Return the [X, Y] coordinate for the center point of the cell that contains the specified text.  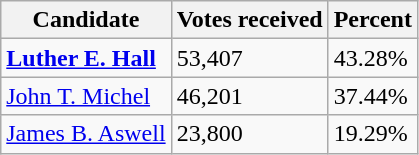
John T. Michel [86, 96]
43.28% [372, 58]
19.29% [372, 134]
46,201 [250, 96]
Candidate [86, 20]
Luther E. Hall [86, 58]
Votes received [250, 20]
Percent [372, 20]
James B. Aswell [86, 134]
53,407 [250, 58]
37.44% [372, 96]
23,800 [250, 134]
